Search for the cell housing the specified text and yield its [x, y] center coordinate. 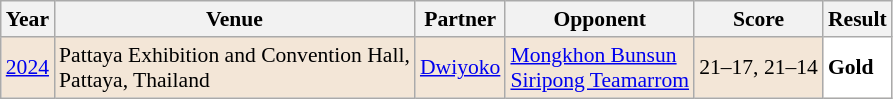
2024 [28, 68]
Score [758, 19]
21–17, 21–14 [758, 68]
Mongkhon Bunsun Siripong Teamarrom [600, 68]
Dwiyoko [460, 68]
Year [28, 19]
Pattaya Exhibition and Convention Hall,Pattaya, Thailand [234, 68]
Result [858, 19]
Gold [858, 68]
Opponent [600, 19]
Venue [234, 19]
Partner [460, 19]
